Determine the (x, y) coordinate at the center of the cell enclosing the given text.  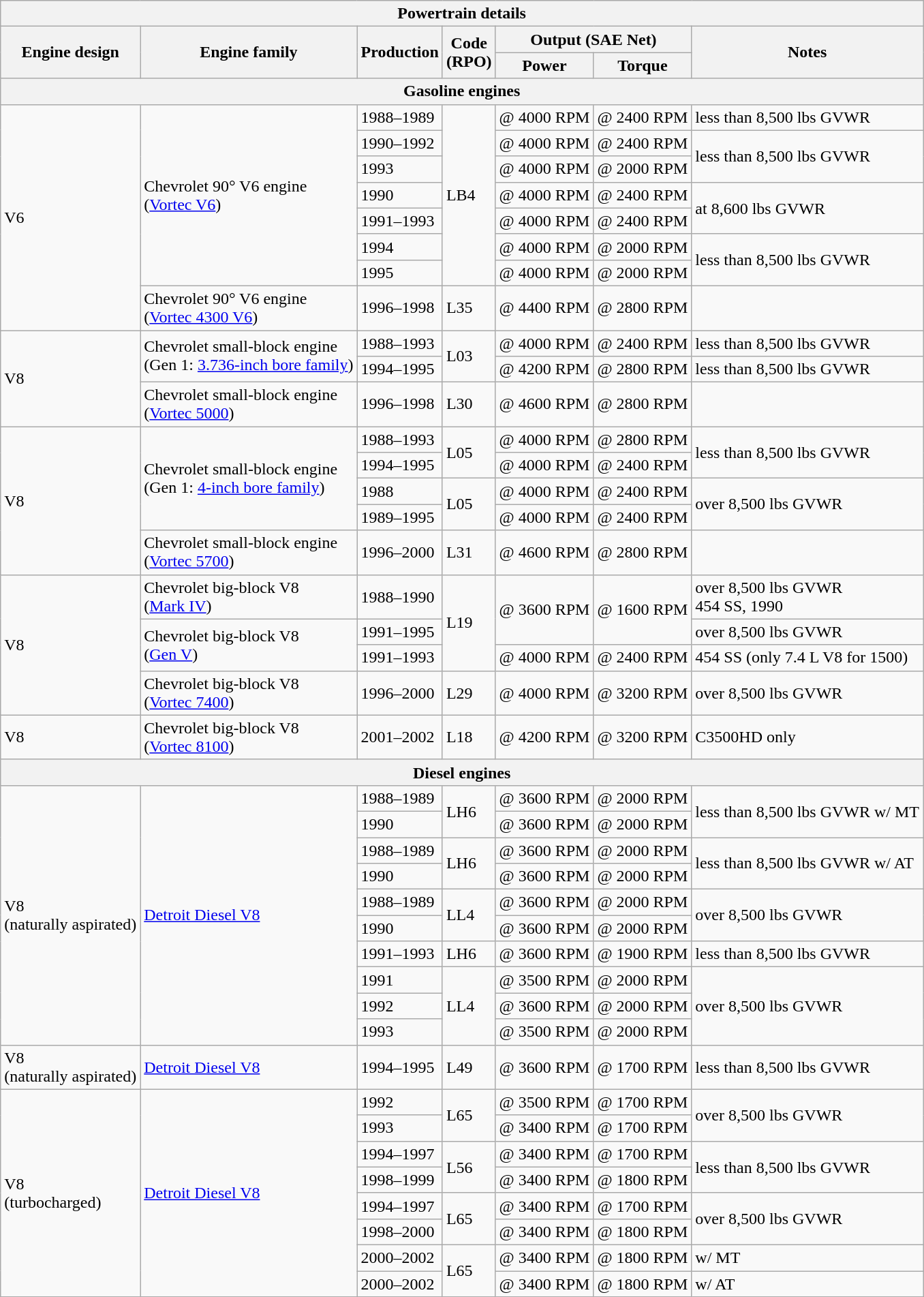
Diesel engines (462, 772)
Output (SAE Net) (594, 40)
L18 (469, 737)
Gasoline engines (462, 91)
L49 (469, 1067)
LB4 (469, 195)
@ 4400 RPM (544, 308)
L03 (469, 356)
Torque (643, 65)
1988–1990 (399, 597)
L29 (469, 692)
2001–2002 (399, 737)
Chevrolet big-block V8(Gen V) (249, 645)
1994 (399, 247)
V6 (71, 217)
1990–1992 (399, 143)
w/ AT (807, 1283)
1991 (399, 980)
Power (544, 65)
over 8,500 lbs GVWR454 SS, 1990 (807, 597)
1989–1995 (399, 517)
Chevrolet 90° V6 engine(Vortec 4300 V6) (249, 308)
L31 (469, 552)
Chevrolet small-block engine(Vortec 5000) (249, 405)
Chevrolet big-block V8(Vortec 8100) (249, 737)
@ 1600 RPM (643, 609)
L30 (469, 405)
L56 (469, 1167)
less than 8,500 lbs GVWR w/ MT (807, 811)
Code(RPO) (469, 52)
Powertrain details (462, 14)
L35 (469, 308)
at 8,600 lbs GVWR (807, 208)
w/ MT (807, 1257)
Chevrolet small-block engine(Gen 1: 3.736-inch bore family) (249, 356)
Chevrolet big-block V8(Mark IV) (249, 597)
C3500HD only (807, 737)
1998–2000 (399, 1232)
Chevrolet big-block V8(Vortec 7400) (249, 692)
V8(turbocharged) (71, 1193)
Engine family (249, 52)
Chevrolet small-block engine(Gen 1: 4-inch bore family) (249, 478)
Chevrolet 90° V6 engine(Vortec V6) (249, 195)
Engine design (71, 52)
1991–1995 (399, 632)
454 SS (only 7.4 L V8 for 1500) (807, 658)
Chevrolet small-block engine(Vortec 5700) (249, 552)
Production (399, 52)
1995 (399, 273)
L19 (469, 623)
Notes (807, 52)
1988 (399, 491)
1998–1999 (399, 1180)
@ 1900 RPM (643, 954)
less than 8,500 lbs GVWR w/ AT (807, 863)
